From the cell containing the given text, extract its center point as (X, Y) coordinate. 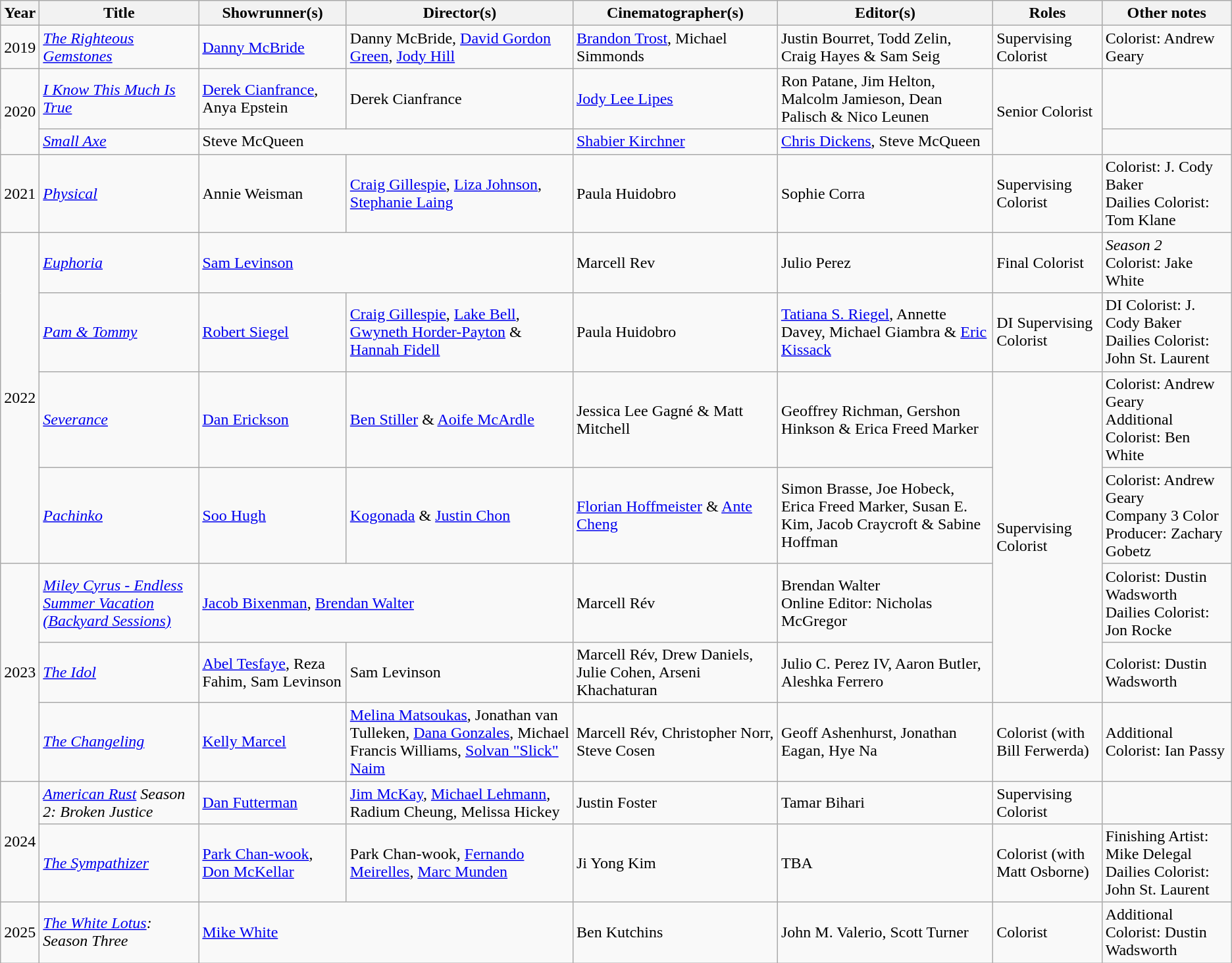
Jessica Lee Gagné & Matt Mitchell (675, 419)
Derek Cianfrance, Anya Epstein (272, 99)
Annie Weisman (272, 194)
Small Axe (119, 142)
Kelly Marcel (272, 741)
Colorist (with Matt Osborne) (1048, 864)
Ron Patane, Jim Helton, Malcolm Jamieson, Dean Palisch & Nico Leunen (885, 99)
Colorist: Andrew Geary (1166, 47)
Sophie Corra (885, 194)
Senior Colorist (1048, 111)
Steve McQueen (386, 142)
2022 (20, 398)
Shabier Kirchner (675, 142)
Geoffrey Richman, Gershon Hinkson & Erica Freed Marker (885, 419)
Brandon Trost, Michael Simmonds (675, 47)
Dan Erickson (272, 419)
Dan Futterman (272, 802)
DI Supervising Colorist (1048, 332)
Justin Bourret, Todd Zelin, Craig Hayes & Sam Seig (885, 47)
Showrunner(s) (272, 13)
Julio C. Perez IV, Aaron Butler, Aleshka Ferrero (885, 672)
I Know This Much Is True (119, 99)
Director(s) (459, 13)
Chris Dickens, Steve McQueen (885, 142)
Justin Foster (675, 802)
Severance (119, 419)
Colorist: J. Cody BakerDailies Colorist: Tom Klane (1166, 194)
Ben Stiller & Aoife McArdle (459, 419)
Marcell Rév (675, 603)
Danny McBride (272, 47)
2025 (20, 933)
Melina Matsoukas, Jonathan van Tulleken, Dana Gonzales, Michael Francis Williams, Solvan "Slick" Naim (459, 741)
Abel Tesfaye, Reza Fahim, Sam Levinson (272, 672)
2023 (20, 672)
Marcell Rev (675, 263)
Tamar Bihari (885, 802)
Florian Hoffmeister & Ante Cheng (675, 515)
Finishing Artist: Mike DelegalDailies Colorist: John St. Laurent (1166, 864)
Brendan WalterOnline Editor: Nicholas McGregor (885, 603)
Jacob Bixenman, Brendan Walter (386, 603)
Year (20, 13)
The Changeling (119, 741)
Tatiana S. Riegel, Annette Davey, Michael Giambra & Eric Kissack (885, 332)
The Idol (119, 672)
Colorist: Dustin Wadsworth (1166, 672)
Colorist: Andrew GearyAdditional Colorist: Ben White (1166, 419)
Mike White (386, 933)
American Rust Season 2: Broken Justice (119, 802)
Title (119, 13)
Craig Gillespie, Lake Bell, Gwyneth Horder-Payton & Hannah Fidell (459, 332)
Kogonada & Justin Chon (459, 515)
Physical (119, 194)
Craig Gillespie, Liza Johnson, Stephanie Laing (459, 194)
Marcell Rév, Christopher Norr, Steve Cosen (675, 741)
Colorist (1048, 933)
Danny McBride, David Gordon Green, Jody Hill (459, 47)
Geoff Ashenhurst, Jonathan Eagan, Hye Na (885, 741)
Pam & Tommy (119, 332)
John M. Valerio, Scott Turner (885, 933)
Derek Cianfrance (459, 99)
Ben Kutchins (675, 933)
DI Colorist: J. Cody BakerDailies Colorist: John St. Laurent (1166, 332)
The Righteous Gemstones (119, 47)
Other notes (1166, 13)
Additional Colorist: Dustin Wadsworth (1166, 933)
Colorist: Andrew GearyCompany 3 Color Producer: Zachary Gobetz (1166, 515)
Colorist: Dustin WadsworthDailies Colorist: Jon Rocke (1166, 603)
Editor(s) (885, 13)
Robert Siegel (272, 332)
Ji Yong Kim (675, 864)
Final Colorist (1048, 263)
Roles (1048, 13)
Park Chan-wook, Fernando Meirelles, Marc Munden (459, 864)
2024 (20, 841)
The Sympathizer (119, 864)
TBA (885, 864)
Pachinko (119, 515)
Miley Cyrus - Endless Summer Vacation (Backyard Sessions) (119, 603)
2019 (20, 47)
Season 2Colorist: Jake White (1166, 263)
Jim McKay, Michael Lehmann, Radium Cheung, Melissa Hickey (459, 802)
Jody Lee Lipes (675, 99)
Colorist (with Bill Ferwerda) (1048, 741)
Marcell Rév, Drew Daniels, Julie Cohen, Arseni Khachaturan (675, 672)
Soo Hugh (272, 515)
2020 (20, 111)
Julio Perez (885, 263)
2021 (20, 194)
Additional Colorist: Ian Passy (1166, 741)
Park Chan-wook, Don McKellar (272, 864)
Simon Brasse, Joe Hobeck, Erica Freed Marker, Susan E. Kim, Jacob Craycroft & Sabine Hoffman (885, 515)
The White Lotus: Season Three (119, 933)
Cinematographer(s) (675, 13)
Euphoria (119, 263)
